Capture the cell that displays the provided text and extract its [X, Y] central coordinate. 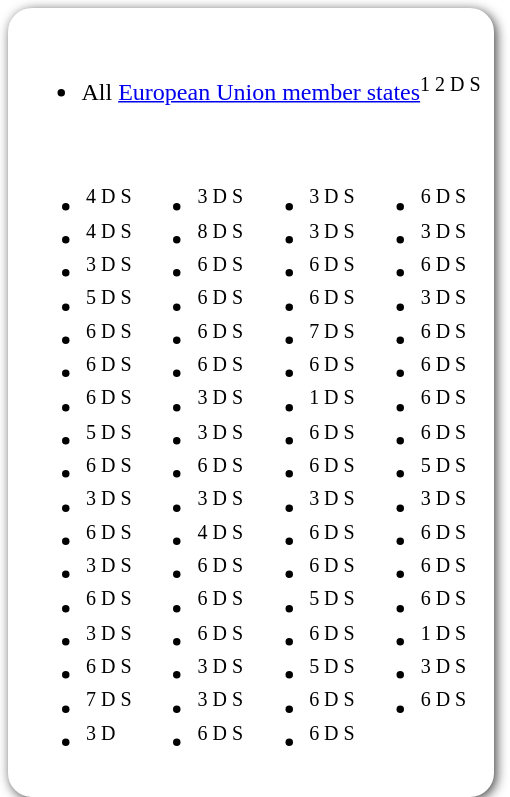
6 D S3 D S6 D S3 D S6 D S6 D S6 D S6 D S5 D S3 D S6 D S6 D S6 D S1 D S3 D S6 D S [414, 456]
3 D S8 D S6 D S6 D S6 D S6 D S3 D S3 D S6 D S3 D S4 D S6 D S6 D S6 D S3 D S3 D S6 D S [190, 456]
3 D S3 D S6 D S6 D S7 D S6 D S1 D S6 D S6 D S3 D S6 D S6 D S5 D S6 D S5 D S6 D S6 D S [302, 456]
4 D S4 D S3 D S5 D S6 D S6 D S6 D S5 D S6 D S3 D S6 D S3 D S6 D S3 D S6 D S7 D S3 D [78, 456]
